Find where the given text appears and provide that cell's center as (x, y) coordinate. 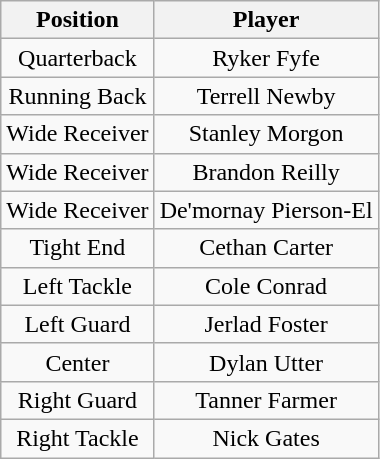
Running Back (78, 96)
Jerlad Foster (266, 324)
Center (78, 362)
Quarterback (78, 58)
Ryker Fyfe (266, 58)
Tanner Farmer (266, 400)
Tight End (78, 248)
Player (266, 20)
Position (78, 20)
Terrell Newby (266, 96)
Brandon Reilly (266, 172)
Cethan Carter (266, 248)
Left Guard (78, 324)
Dylan Utter (266, 362)
Cole Conrad (266, 286)
Right Tackle (78, 438)
Right Guard (78, 400)
Left Tackle (78, 286)
De'mornay Pierson-El (266, 210)
Stanley Morgon (266, 134)
Nick Gates (266, 438)
